For the text-containing cell, return its midpoint in (X, Y) coordinate format. 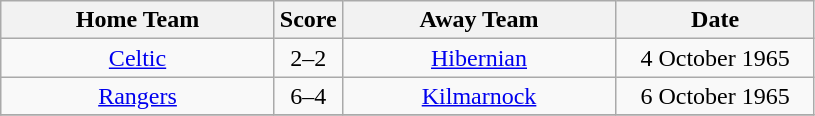
Away Team (479, 20)
Celtic (138, 58)
Rangers (138, 96)
4 October 1965 (716, 58)
6 October 1965 (716, 96)
Hibernian (479, 58)
2–2 (308, 58)
Score (308, 20)
Date (716, 20)
Kilmarnock (479, 96)
6–4 (308, 96)
Home Team (138, 20)
